Extract the [X, Y] coordinate from the center of the cell holding the provided text.  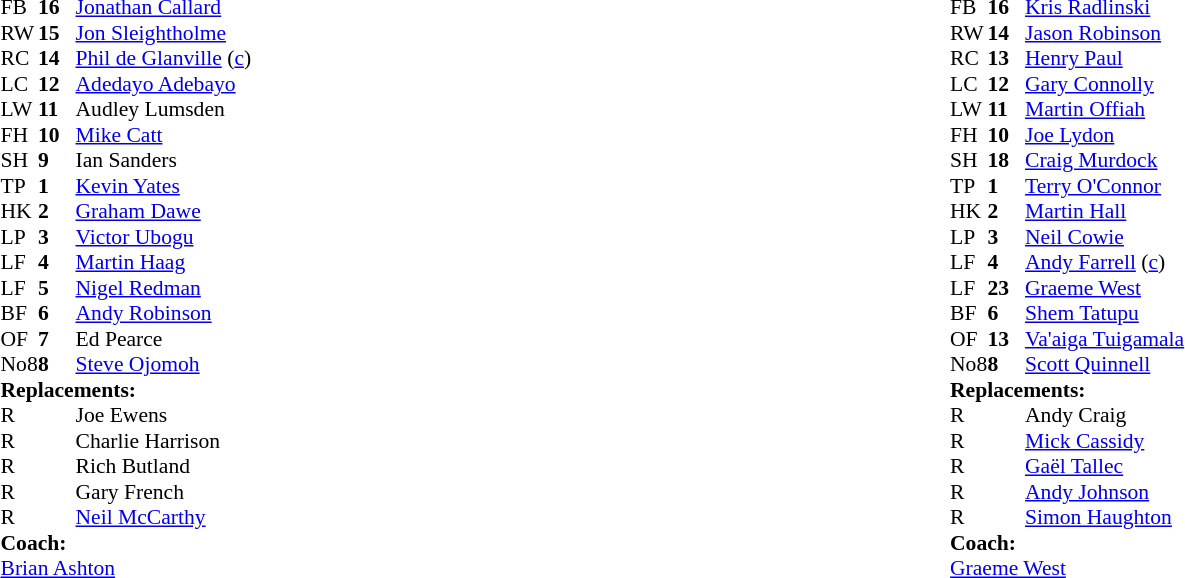
Gaël Tallec [1104, 467]
5 [57, 288]
Martin Offiah [1104, 109]
Graeme West [1104, 288]
Mike Catt [164, 135]
Joe Lydon [1104, 135]
Ed Pearce [164, 339]
Phil de Glanville (c) [164, 59]
Victor Ubogu [164, 237]
Andy Craig [1104, 415]
Audley Lumsden [164, 109]
Neil Cowie [1104, 237]
Simon Haughton [1104, 517]
Terry O'Connor [1104, 186]
Kevin Yates [164, 186]
Martin Hall [1104, 211]
Mick Cassidy [1104, 441]
18 [1007, 161]
Shem Tatupu [1104, 313]
9 [57, 161]
7 [57, 339]
Scott Quinnell [1104, 365]
Nigel Redman [164, 288]
Steve Ojomoh [164, 365]
Jason Robinson [1104, 33]
Ian Sanders [164, 161]
Neil McCarthy [164, 517]
Andy Farrell (c) [1104, 263]
Craig Murdock [1104, 161]
Va'aiga Tuigamala [1104, 339]
Gary Connolly [1104, 84]
Rich Butland [164, 467]
Henry Paul [1104, 59]
Joe Ewens [164, 415]
Graham Dawe [164, 211]
Charlie Harrison [164, 441]
Adedayo Adebayo [164, 84]
Gary French [164, 492]
Martin Haag [164, 263]
Jon Sleightholme [164, 33]
Andy Johnson [1104, 492]
23 [1007, 288]
15 [57, 33]
Andy Robinson [164, 313]
